Return the [X, Y] coordinate for the center point of the cell that contains the specified text.  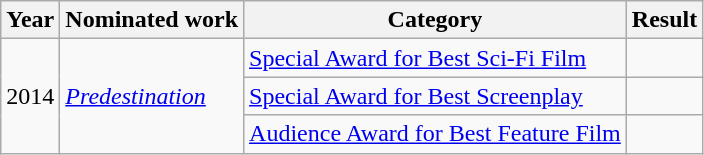
Year [30, 20]
Special Award for Best Sci-Fi Film [436, 58]
Category [436, 20]
Predestination [152, 96]
Audience Award for Best Feature Film [436, 134]
Result [664, 20]
2014 [30, 96]
Special Award for Best Screenplay [436, 96]
Nominated work [152, 20]
